Identify which cell holds the provided text, then report its (x, y) central coordinate. 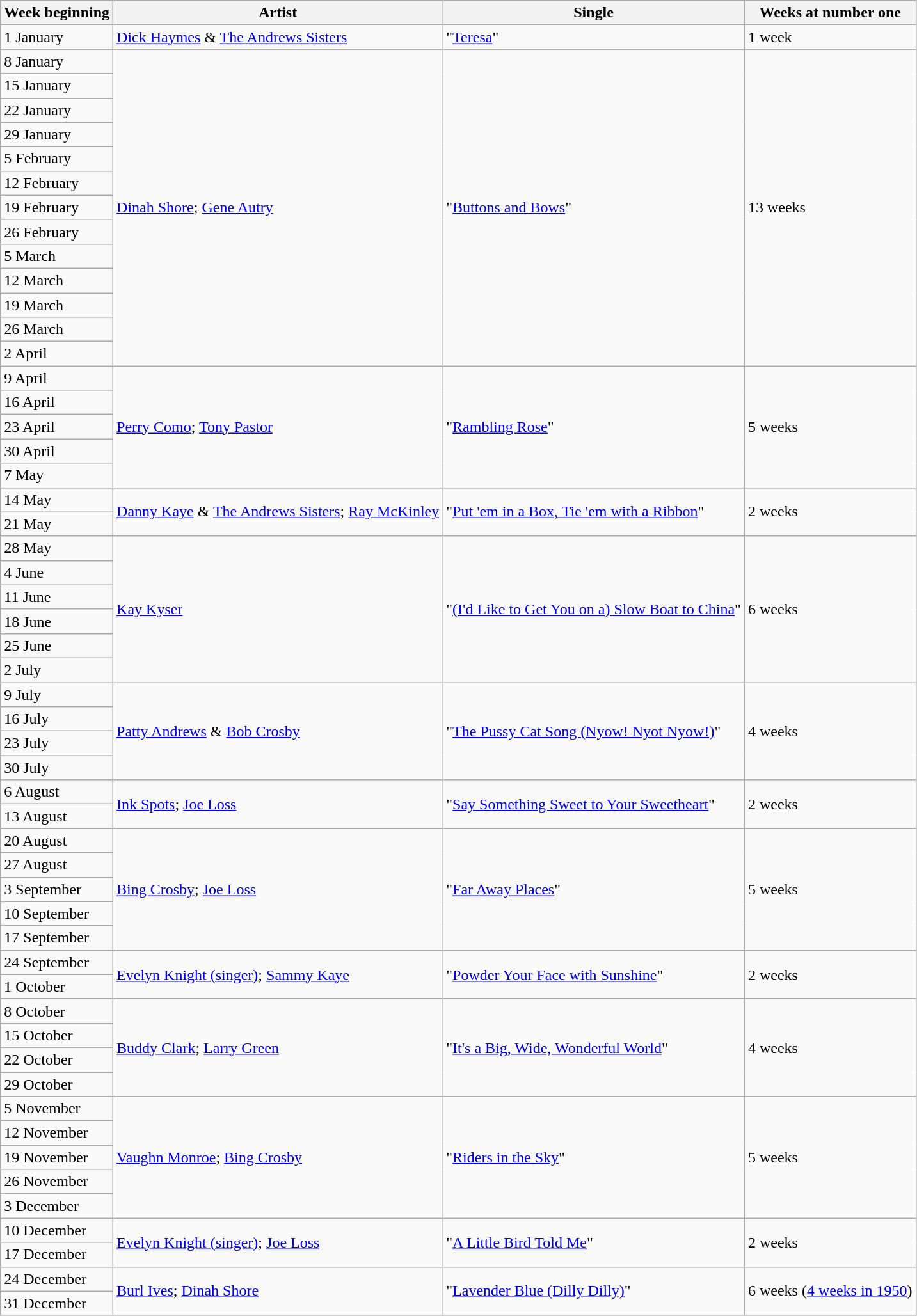
12 February (57, 183)
Kay Kyser (278, 609)
11 June (57, 597)
2 July (57, 670)
26 November (57, 1182)
23 July (57, 743)
31 December (57, 1303)
15 October (57, 1035)
17 December (57, 1255)
9 April (57, 378)
21 May (57, 524)
5 November (57, 1109)
2 April (57, 354)
"A Little Bird Told Me" (594, 1242)
19 February (57, 207)
27 August (57, 865)
"Rambling Rose" (594, 427)
1 January (57, 37)
4 June (57, 573)
24 December (57, 1279)
Dick Haymes & The Andrews Sisters (278, 37)
30 July (57, 768)
14 May (57, 500)
15 January (57, 86)
Perry Como; Tony Pastor (278, 427)
Weeks at number one (830, 13)
"Teresa" (594, 37)
18 June (57, 621)
6 August (57, 792)
Evelyn Knight (singer); Joe Loss (278, 1242)
19 March (57, 305)
"Riders in the Sky" (594, 1157)
16 July (57, 719)
"Put 'em in a Box, Tie 'em with a Ribbon" (594, 512)
30 April (57, 451)
"It's a Big, Wide, Wonderful World" (594, 1047)
7 May (57, 475)
"Far Away Places" (594, 889)
Dinah Shore; Gene Autry (278, 207)
10 December (57, 1230)
5 February (57, 159)
Burl Ives; Dinah Shore (278, 1291)
29 October (57, 1084)
12 March (57, 280)
1 week (830, 37)
"The Pussy Cat Song (Nyow! Nyot Nyow!)" (594, 731)
8 January (57, 61)
6 weeks (4 weeks in 1950) (830, 1291)
"(I'd Like to Get You on a) Slow Boat to China" (594, 609)
16 April (57, 402)
Bing Crosby; Joe Loss (278, 889)
Ink Spots; Joe Loss (278, 804)
17 September (57, 938)
25 June (57, 646)
8 October (57, 1011)
"Lavender Blue (Dilly Dilly)" (594, 1291)
5 March (57, 256)
"Buttons and Bows" (594, 207)
Artist (278, 13)
12 November (57, 1133)
28 May (57, 548)
Single (594, 13)
13 weeks (830, 207)
22 January (57, 110)
24 September (57, 962)
Vaughn Monroe; Bing Crosby (278, 1157)
Patty Andrews & Bob Crosby (278, 731)
22 October (57, 1059)
Buddy Clark; Larry Green (278, 1047)
26 February (57, 232)
13 August (57, 816)
19 November (57, 1157)
"Say Something Sweet to Your Sweetheart" (594, 804)
Week beginning (57, 13)
6 weeks (830, 609)
3 September (57, 889)
10 September (57, 914)
26 March (57, 329)
20 August (57, 841)
Danny Kaye & The Andrews Sisters; Ray McKinley (278, 512)
9 July (57, 694)
1 October (57, 987)
23 April (57, 427)
Evelyn Knight (singer); Sammy Kaye (278, 974)
3 December (57, 1206)
29 January (57, 134)
"Powder Your Face with Sunshine" (594, 974)
